Detect which cell encompasses the target text, then output its [x, y] center coordinate. 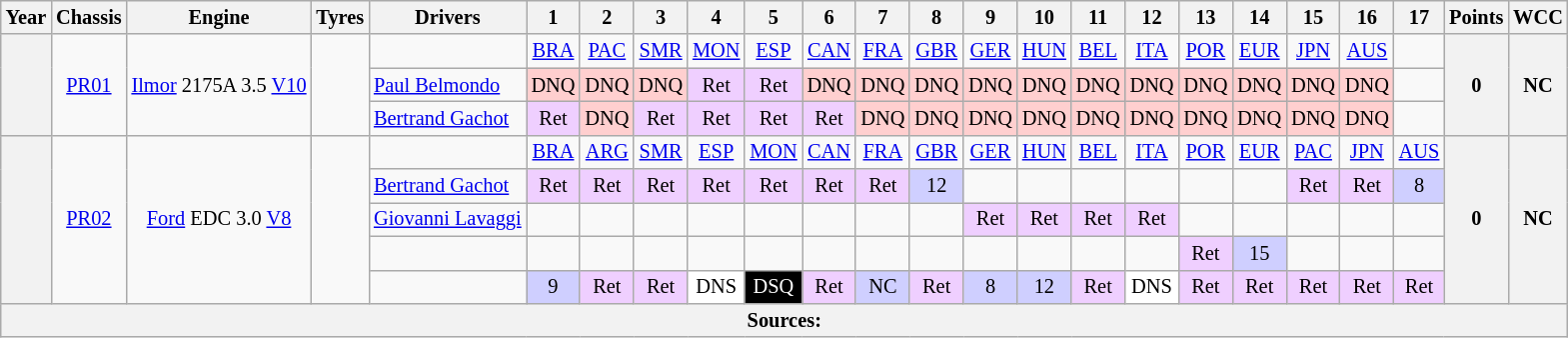
DSQ [774, 287]
ARG [607, 152]
Ford EDC 3.0 V8 [220, 219]
Drivers [448, 17]
Tyres [340, 17]
Year [26, 17]
6 [829, 17]
Giovanni Lavaggi [448, 219]
4 [716, 17]
Paul Belmondo [448, 85]
PR02 [88, 219]
Ilmor 2175A 3.5 V10 [220, 84]
10 [1044, 17]
1 [554, 17]
Points [1476, 17]
WCC [1538, 17]
13 [1205, 17]
7 [882, 17]
16 [1367, 17]
PR01 [88, 84]
5 [774, 17]
17 [1419, 17]
2 [607, 17]
Chassis [88, 17]
11 [1098, 17]
3 [661, 17]
Sources: [784, 320]
Engine [220, 17]
14 [1259, 17]
